Capture the cell that displays the provided text and extract its (X, Y) central coordinate. 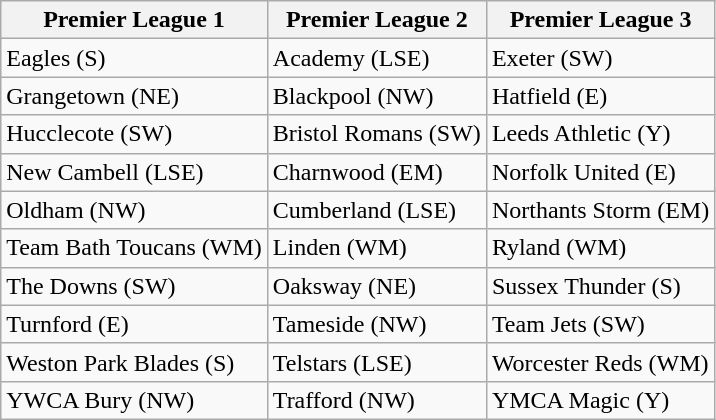
Exeter (SW) (600, 58)
Premier League 2 (376, 20)
YMCA Magic (Y) (600, 400)
Premier League 1 (134, 20)
Sussex Thunder (S) (600, 286)
Worcester Reds (WM) (600, 362)
Academy (LSE) (376, 58)
YWCA Bury (NW) (134, 400)
Leeds Athletic (Y) (600, 134)
Oldham (NW) (134, 210)
Tameside (NW) (376, 324)
Northants Storm (EM) (600, 210)
Turnford (E) (134, 324)
Bristol Romans (SW) (376, 134)
The Downs (SW) (134, 286)
Blackpool (NW) (376, 96)
Hucclecote (SW) (134, 134)
Oaksway (NE) (376, 286)
Charnwood (EM) (376, 172)
Norfolk United (E) (600, 172)
Grangetown (NE) (134, 96)
Weston Park Blades (S) (134, 362)
Cumberland (LSE) (376, 210)
Team Bath Toucans (WM) (134, 248)
Hatfield (E) (600, 96)
New Cambell (LSE) (134, 172)
Linden (WM) (376, 248)
Team Jets (SW) (600, 324)
Trafford (NW) (376, 400)
Eagles (S) (134, 58)
Ryland (WM) (600, 248)
Premier League 3 (600, 20)
Telstars (LSE) (376, 362)
